Search for the cell housing the specified text and yield its (X, Y) center coordinate. 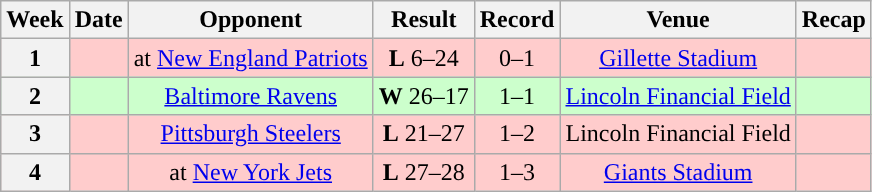
Venue (678, 20)
Opponent (250, 20)
0–1 (517, 58)
at New England Patriots (250, 58)
Recap (834, 20)
4 (35, 172)
2 (35, 96)
Record (517, 20)
Week (35, 20)
L 21–27 (424, 134)
1 (35, 58)
3 (35, 134)
Date (98, 20)
1–1 (517, 96)
at New York Jets (250, 172)
Result (424, 20)
Gillette Stadium (678, 58)
Giants Stadium (678, 172)
Baltimore Ravens (250, 96)
Pittsburgh Steelers (250, 134)
1–3 (517, 172)
L 27–28 (424, 172)
L 6–24 (424, 58)
W 26–17 (424, 96)
1–2 (517, 134)
